Provide the [x, y] coordinate of the cell's center where the given text is located.  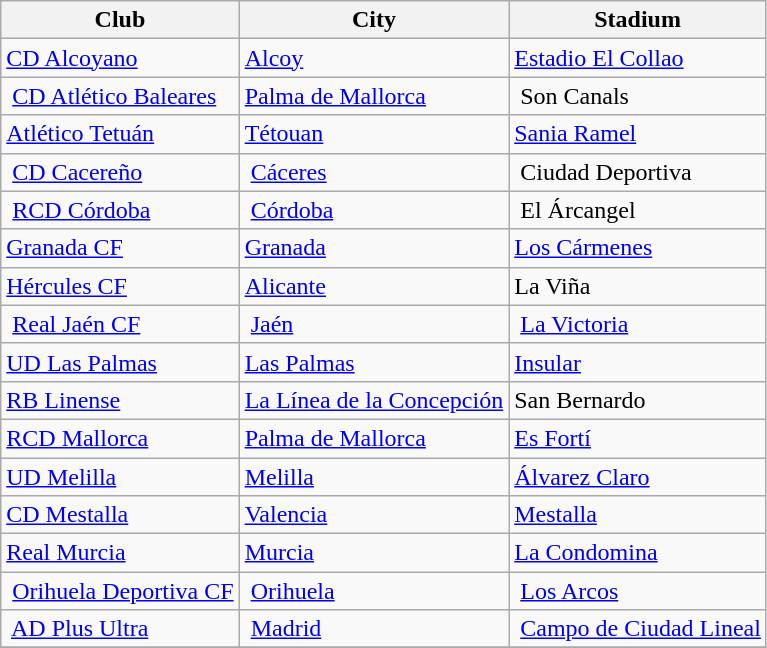
Alcoy [374, 58]
RCD Córdoba [120, 210]
La Viña [638, 286]
La Condomina [638, 553]
City [374, 20]
CD Atlético Baleares [120, 96]
CD Cacereño [120, 172]
Estadio El Collao [638, 58]
Los Arcos [638, 591]
Alicante [374, 286]
Tétouan [374, 134]
AD Plus Ultra [120, 629]
Insular [638, 362]
San Bernardo [638, 400]
Son Canals [638, 96]
UD Las Palmas [120, 362]
Ciudad Deportiva [638, 172]
Valencia [374, 515]
El Árcangel [638, 210]
Álvarez Claro [638, 477]
Orihuela Deportiva CF [120, 591]
Real Jaén CF [120, 324]
CD Mestalla [120, 515]
Stadium [638, 20]
Real Murcia [120, 553]
Madrid [374, 629]
CD Alcoyano [120, 58]
Cáceres [374, 172]
Jaén [374, 324]
Es Fortí [638, 438]
La Línea de la Concepción [374, 400]
Club [120, 20]
Orihuela [374, 591]
Sania Ramel [638, 134]
Campo de Ciudad Lineal [638, 629]
Melilla [374, 477]
RB Linense [120, 400]
La Victoria [638, 324]
Murcia [374, 553]
Las Palmas [374, 362]
UD Melilla [120, 477]
Los Cármenes [638, 248]
Hércules CF [120, 286]
RCD Mallorca [120, 438]
Granada CF [120, 248]
Granada [374, 248]
Atlético Tetuán [120, 134]
Mestalla [638, 515]
Córdoba [374, 210]
